Detect which cell encompasses the target text, then output its [X, Y] center coordinate. 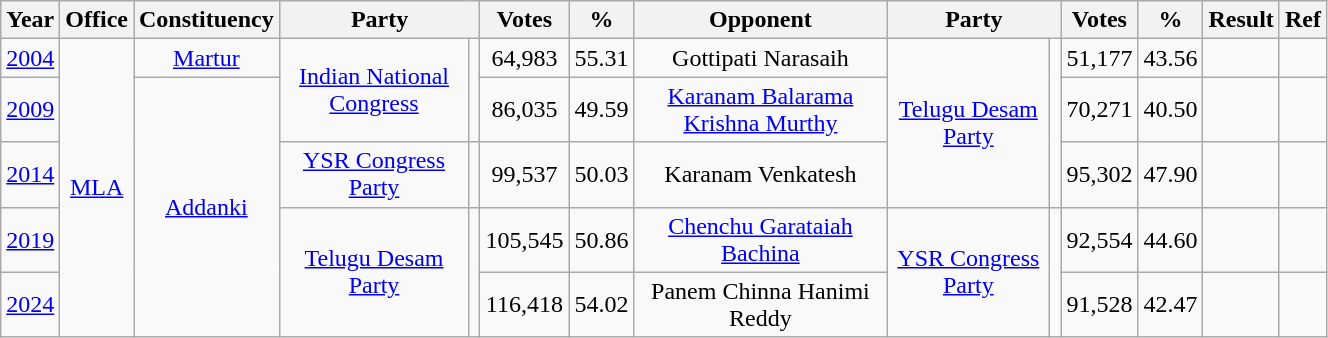
51,177 [1100, 58]
Addanki [207, 207]
Gottipati Narasaih [760, 58]
Ref [1302, 20]
95,302 [1100, 174]
40.50 [1170, 110]
Panem Chinna Hanimi Reddy [760, 304]
55.31 [602, 58]
2019 [30, 240]
2014 [30, 174]
2024 [30, 304]
Constituency [207, 20]
Opponent [760, 20]
116,418 [524, 304]
Office [97, 20]
Indian National Congress [374, 90]
Karanam Balarama Krishna Murthy [760, 110]
105,545 [524, 240]
64,983 [524, 58]
2009 [30, 110]
50.86 [602, 240]
Karanam Venkatesh [760, 174]
47.90 [1170, 174]
54.02 [602, 304]
Chenchu Garataiah Bachina [760, 240]
70,271 [1100, 110]
Year [30, 20]
42.47 [1170, 304]
Martur [207, 58]
Result [1241, 20]
2004 [30, 58]
91,528 [1100, 304]
50.03 [602, 174]
86,035 [524, 110]
44.60 [1170, 240]
92,554 [1100, 240]
43.56 [1170, 58]
49.59 [602, 110]
MLA [97, 188]
99,537 [524, 174]
